Output the (x, y) coordinate of the center of the cell containing the given text.  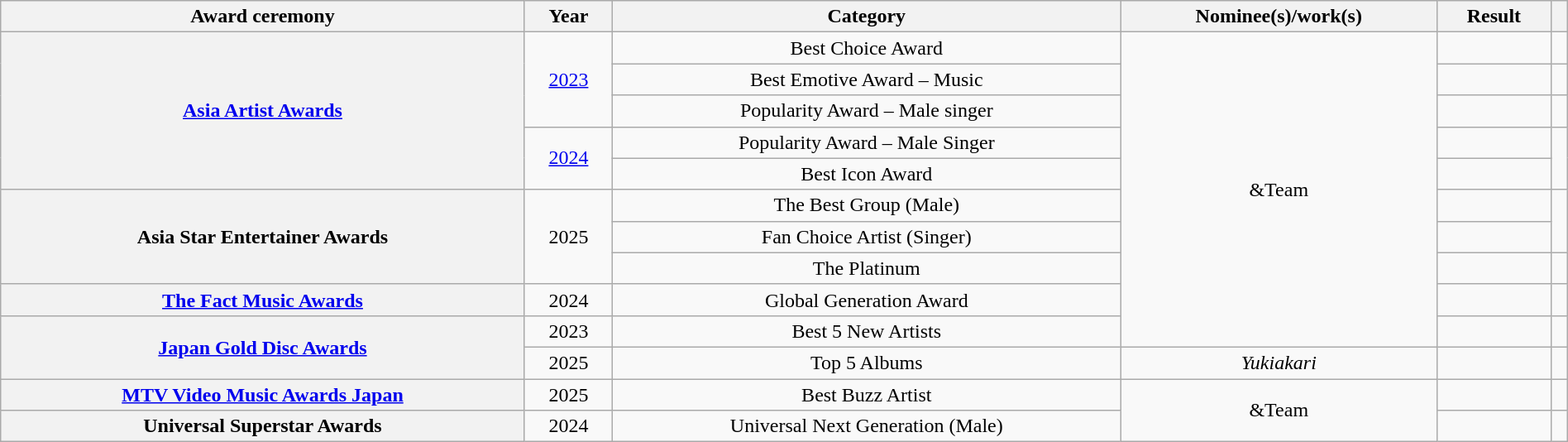
Yukiakari (1279, 363)
Year (568, 17)
The Best Group (Male) (867, 205)
Best 5 New Artists (867, 331)
Best Icon Award (867, 174)
Popularity Award – Male Singer (867, 142)
Top 5 Albums (867, 363)
Fan Choice Artist (Singer) (867, 237)
Best Choice Award (867, 48)
Global Generation Award (867, 300)
The Platinum (867, 268)
Asia Star Entertainer Awards (263, 237)
Universal Superstar Awards (263, 426)
Best Emotive Award – Music (867, 79)
Japan Gold Disc Awards (263, 347)
The Fact Music Awards (263, 300)
Nominee(s)/work(s) (1279, 17)
Asia Artist Awards (263, 111)
Award ceremony (263, 17)
Popularity Award – Male singer (867, 111)
Universal Next Generation (Male) (867, 426)
MTV Video Music Awards Japan (263, 395)
Result (1494, 17)
Best Buzz Artist (867, 395)
Category (867, 17)
